Detect which cell encompasses the target text, then output its (x, y) center coordinate. 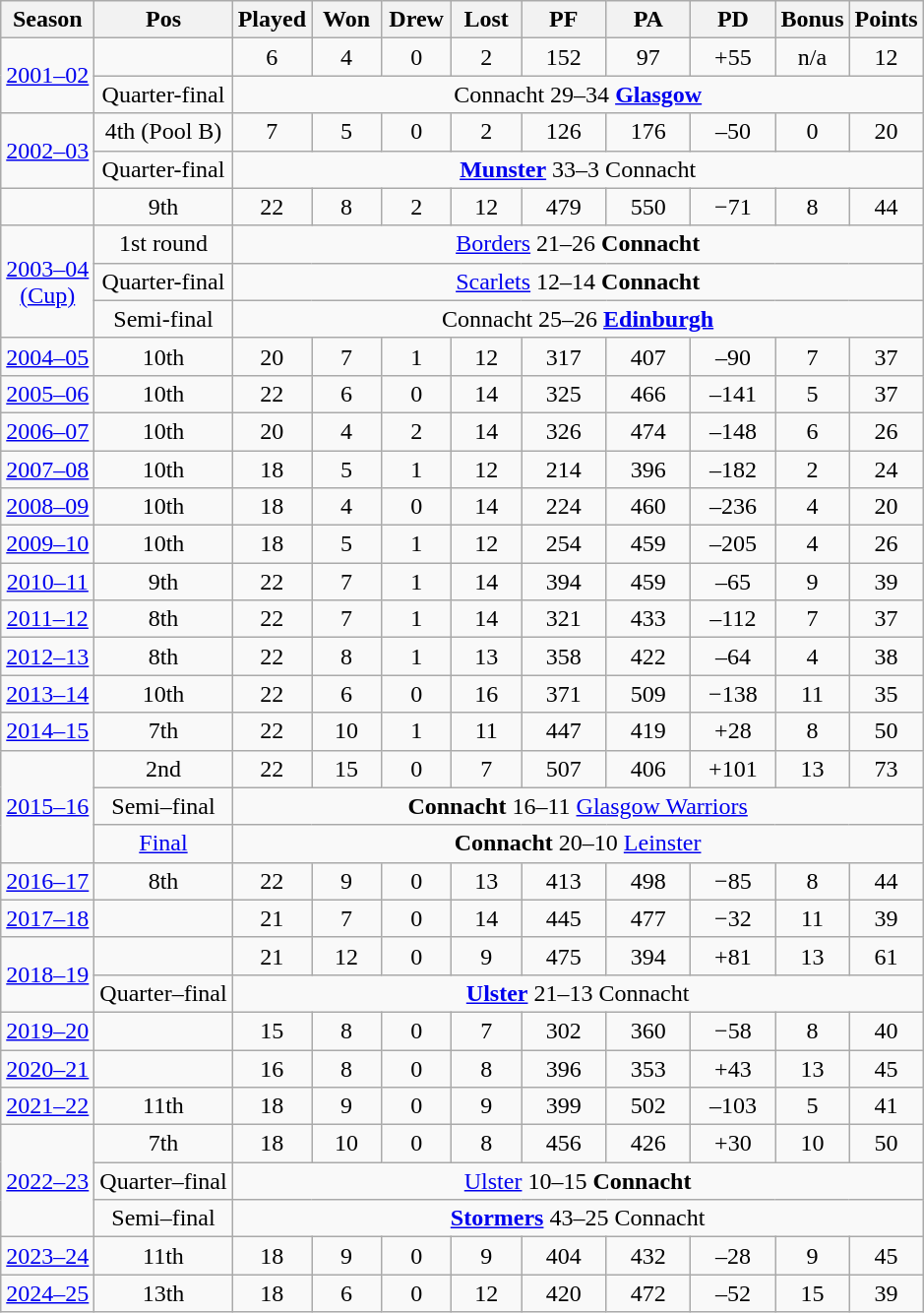
–112 (733, 619)
498 (648, 881)
–28 (733, 1256)
Final (163, 844)
2015–16 (47, 806)
Played (272, 20)
Points (886, 20)
477 (648, 918)
2001–02 (47, 76)
38 (886, 656)
460 (648, 507)
Won (346, 20)
2008–09 (47, 507)
–236 (733, 507)
2003–04 (Cup) (47, 281)
Munster 33–3 Connacht (578, 169)
224 (564, 507)
407 (648, 356)
–148 (733, 431)
479 (564, 207)
Drew (417, 20)
2021–22 (47, 1106)
−58 (733, 1031)
447 (564, 731)
321 (564, 619)
PF (564, 20)
2007–08 (47, 469)
302 (564, 1031)
2010–11 (47, 582)
–90 (733, 356)
445 (564, 918)
61 (886, 956)
Ulster 10–15 Connacht (578, 1181)
432 (648, 1256)
−138 (733, 694)
475 (564, 956)
456 (564, 1144)
325 (564, 394)
502 (648, 1106)
–64 (733, 656)
2018–19 (47, 974)
358 (564, 656)
Connacht 16–11 Glasgow Warriors (578, 806)
2011–12 (47, 619)
+55 (733, 57)
Scarlets 12–14 Connacht (578, 281)
413 (564, 881)
176 (648, 132)
419 (648, 731)
–65 (733, 582)
73 (886, 769)
2013–14 (47, 694)
404 (564, 1256)
−71 (733, 207)
Pos (163, 20)
24 (886, 469)
509 (648, 694)
PA (648, 20)
–182 (733, 469)
13th (163, 1293)
2005–06 (47, 394)
422 (648, 656)
4th (Pool B) (163, 132)
2nd (163, 769)
2016–17 (47, 881)
97 (648, 57)
Connacht 29–34 Glasgow (578, 94)
41 (886, 1106)
+30 (733, 1144)
466 (648, 394)
214 (564, 469)
–141 (733, 394)
+28 (733, 731)
433 (648, 619)
353 (648, 1068)
507 (564, 769)
Connacht 20–10 Leinster (578, 844)
–52 (733, 1293)
Stormers 43–25 Connacht (578, 1219)
2006–07 (47, 431)
472 (648, 1293)
40 (886, 1031)
–103 (733, 1106)
2020–21 (47, 1068)
2002–03 (47, 151)
254 (564, 544)
326 (564, 431)
2019–20 (47, 1031)
Semi-final (163, 319)
371 (564, 694)
+43 (733, 1068)
2017–18 (47, 918)
360 (648, 1031)
426 (648, 1144)
2024–25 (47, 1293)
406 (648, 769)
2012–13 (47, 656)
474 (648, 431)
2004–05 (47, 356)
−85 (733, 881)
+81 (733, 956)
550 (648, 207)
2009–10 (47, 544)
Connacht 25–26 Edinburgh (578, 319)
–50 (733, 132)
2022–23 (47, 1181)
2014–15 (47, 731)
−32 (733, 918)
Lost (486, 20)
Ulster 21–13 Connacht (578, 993)
–205 (733, 544)
Borders 21–26 Connacht (578, 244)
126 (564, 132)
Bonus (813, 20)
1st round (163, 244)
35 (886, 694)
PD (733, 20)
399 (564, 1106)
2023–24 (47, 1256)
n/a (813, 57)
420 (564, 1293)
+101 (733, 769)
317 (564, 356)
Season (47, 20)
152 (564, 57)
